Output the (x, y) coordinate of the center of the cell containing the given text.  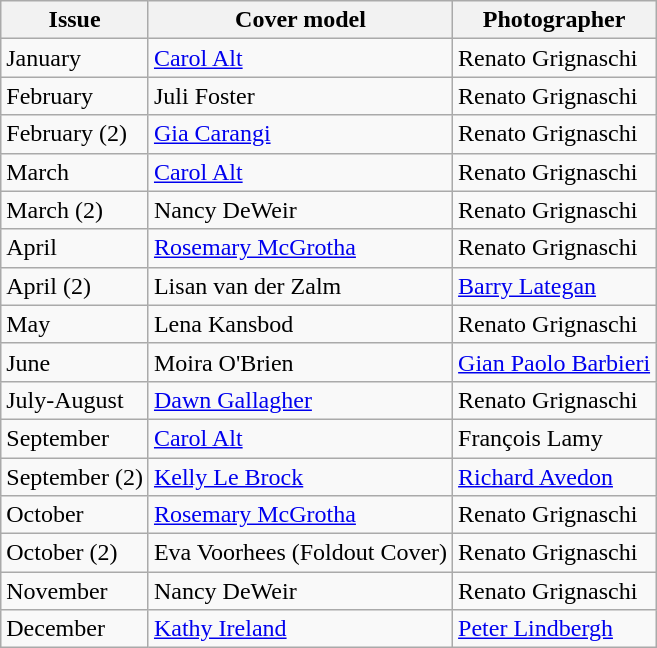
Photographer (554, 20)
Juli Foster (300, 96)
March (75, 172)
April (75, 248)
Richard Avedon (554, 477)
Lisan van der Zalm (300, 286)
Eva Voorhees (Foldout Cover) (300, 553)
Issue (75, 20)
Gian Paolo Barbieri (554, 362)
March (2) (75, 210)
December (75, 629)
September (75, 438)
Cover model (300, 20)
François Lamy (554, 438)
July-August (75, 400)
April (2) (75, 286)
Lena Kansbod (300, 324)
Moira O'Brien (300, 362)
September (2) (75, 477)
May (75, 324)
June (75, 362)
Kelly Le Brock (300, 477)
Barry Lategan (554, 286)
February (2) (75, 134)
Dawn Gallagher (300, 400)
October (75, 515)
February (75, 96)
Gia Carangi (300, 134)
October (2) (75, 553)
January (75, 58)
November (75, 591)
Kathy Ireland (300, 629)
Peter Lindbergh (554, 629)
